For the text-containing cell, return its midpoint in (X, Y) coordinate format. 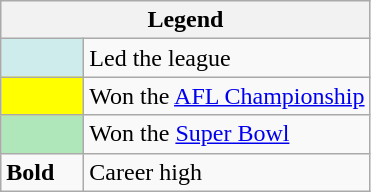
Won the AFL Championship (227, 96)
Won the Super Bowl (227, 134)
Legend (186, 20)
Bold (42, 172)
Career high (227, 172)
Led the league (227, 58)
